Search for the cell housing the specified text and yield its [x, y] center coordinate. 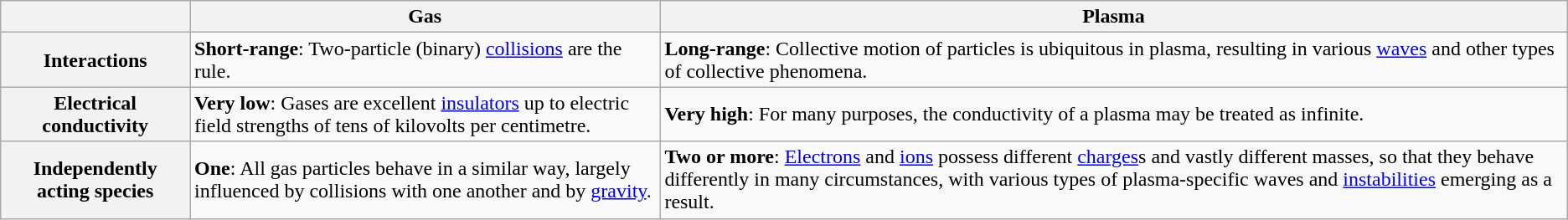
Very low: Gases are excellent insulators up to electric field strengths of tens of kilovolts per centimetre. [426, 114]
Interactions [95, 60]
Long-range: Collective motion of particles is ubiquitous in plasma, resulting in various waves and other types of collective phenomena. [1114, 60]
Very high: For many purposes, the conductivity of a plasma may be treated as infinite. [1114, 114]
Plasma [1114, 17]
Gas [426, 17]
Independently acting species [95, 180]
Electrical conductivity [95, 114]
One: All gas particles behave in a similar way, largely influenced by collisions with one another and by gravity. [426, 180]
Short-range: Two-particle (binary) collisions are the rule. [426, 60]
